Return (x, y) of the center of cell containing provided text 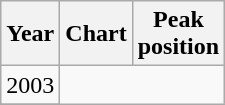
Chart (96, 34)
2003 (30, 85)
Year (30, 34)
Peakposition (178, 34)
